Determine the (X, Y) coordinate at the center of the cell enclosing the given text.  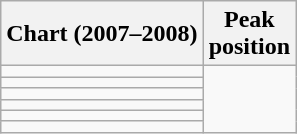
Peakposition (249, 34)
Chart (2007–2008) (102, 34)
